Identify which cell holds the provided text, then report its [x, y] central coordinate. 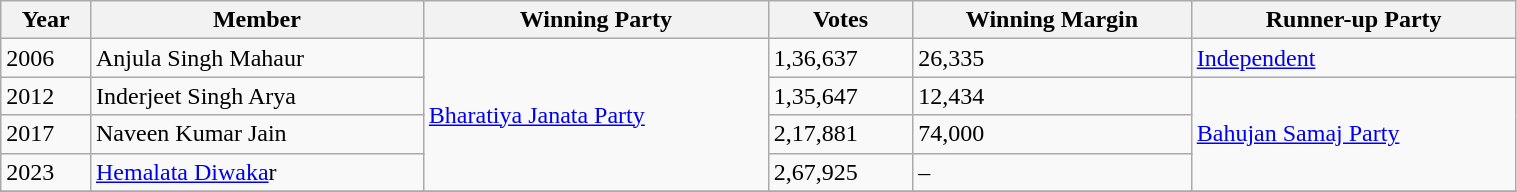
1,36,637 [840, 58]
Votes [840, 20]
1,35,647 [840, 96]
2006 [46, 58]
Runner-up Party [1354, 20]
Independent [1354, 58]
2012 [46, 96]
Inderjeet Singh Arya [256, 96]
2,17,881 [840, 134]
2023 [46, 172]
Hemalata Diwakar [256, 172]
Year [46, 20]
2017 [46, 134]
Winning Party [596, 20]
12,434 [1052, 96]
Bharatiya Janata Party [596, 115]
– [1052, 172]
2,67,925 [840, 172]
Naveen Kumar Jain [256, 134]
Member [256, 20]
74,000 [1052, 134]
Bahujan Samaj Party [1354, 134]
Anjula Singh Mahaur [256, 58]
Winning Margin [1052, 20]
26,335 [1052, 58]
